Output the [X, Y] coordinate of the center of the cell containing the given text.  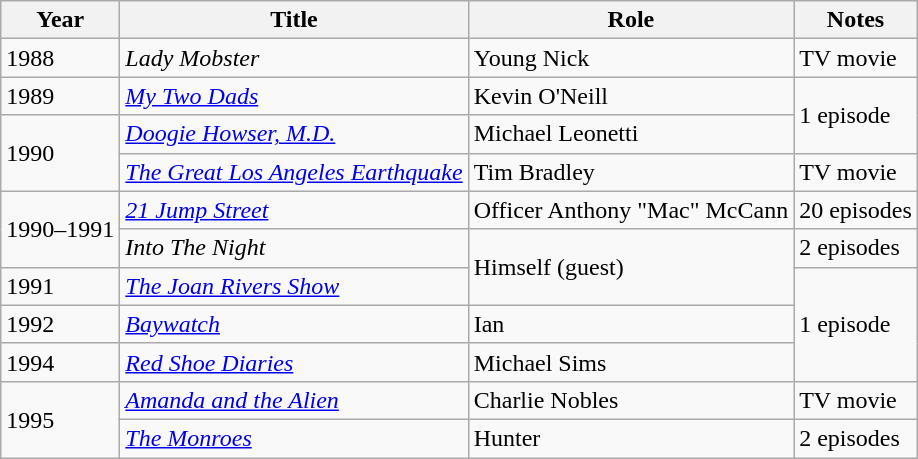
1995 [60, 419]
Into The Night [294, 248]
Ian [630, 324]
Michael Sims [630, 362]
Doogie Howser, M.D. [294, 134]
Title [294, 20]
Role [630, 20]
The Joan Rivers Show [294, 286]
1990–1991 [60, 229]
1990 [60, 153]
Amanda and the Alien [294, 400]
My Two Dads [294, 96]
21 Jump Street [294, 210]
Lady Mobster [294, 58]
Michael Leonetti [630, 134]
Notes [856, 20]
20 episodes [856, 210]
Himself (guest) [630, 267]
Baywatch [294, 324]
Tim Bradley [630, 172]
Red Shoe Diaries [294, 362]
Officer Anthony "Mac" McCann [630, 210]
Young Nick [630, 58]
1994 [60, 362]
Kevin O'Neill [630, 96]
1991 [60, 286]
1989 [60, 96]
1988 [60, 58]
The Monroes [294, 438]
The Great Los Angeles Earthquake [294, 172]
Year [60, 20]
Charlie Nobles [630, 400]
1992 [60, 324]
Hunter [630, 438]
